Scan for the cell matching the given text and deliver its [x, y] coordinate at center. 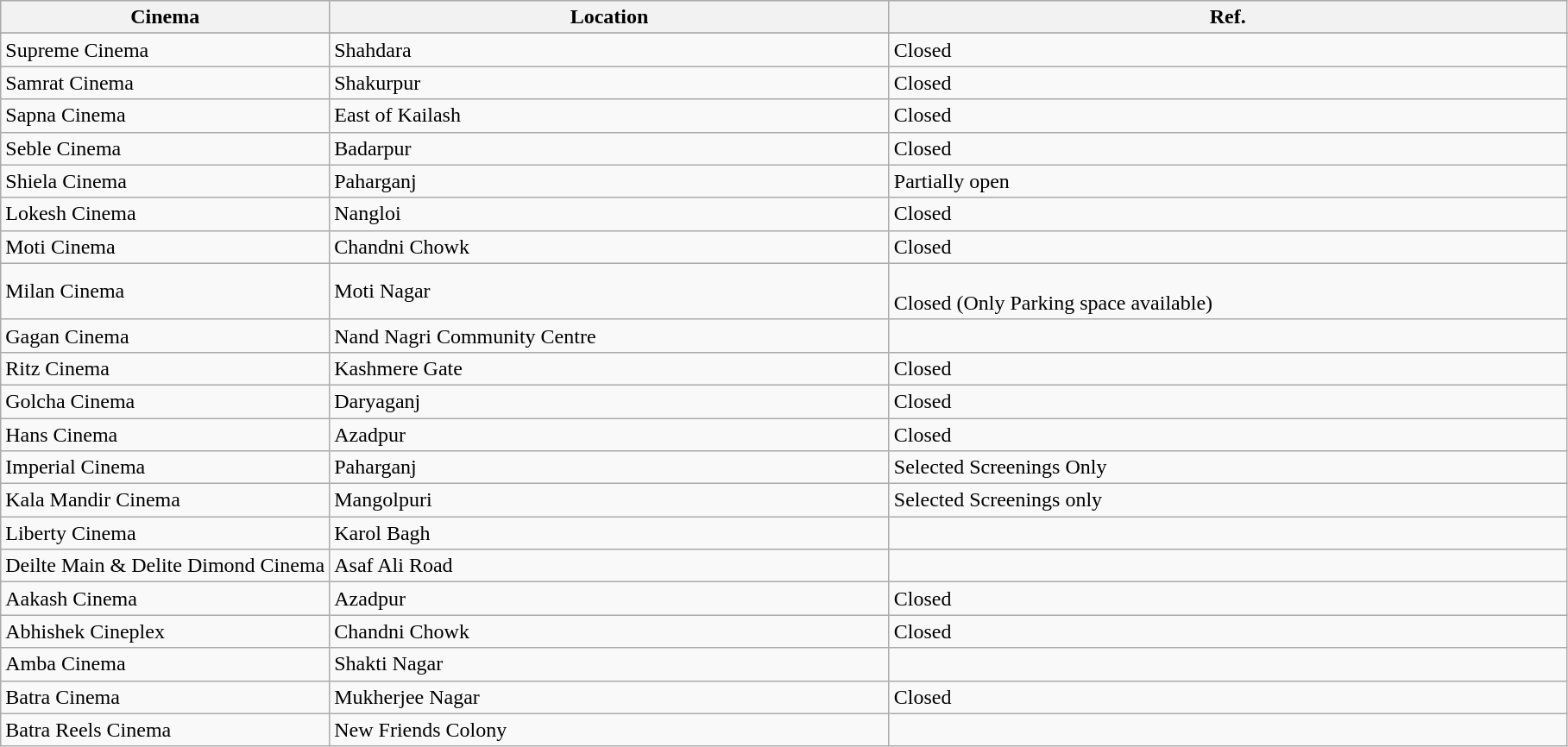
Supreme Cinema [166, 50]
Imperial Cinema [166, 468]
Closed (Only Parking space available) [1227, 292]
New Friends Colony [609, 730]
Deilte Main & Delite Dimond Cinema [166, 566]
Moti Cinema [166, 247]
Batra Cinema [166, 697]
Location [609, 17]
Shakti Nagar [609, 664]
Selected Screenings Only [1227, 468]
Batra Reels Cinema [166, 730]
Selected Screenings only [1227, 500]
Cinema [166, 17]
Lokesh Cinema [166, 214]
Mangolpuri [609, 500]
Shahdara [609, 50]
Karol Bagh [609, 533]
Mukherjee Nagar [609, 697]
Partially open [1227, 181]
Golcha Cinema [166, 401]
Daryaganj [609, 401]
Liberty Cinema [166, 533]
Sapna Cinema [166, 116]
Shiela Cinema [166, 181]
Amba Cinema [166, 664]
Ritz Cinema [166, 368]
Seble Cinema [166, 148]
East of Kailash [609, 116]
Shakurpur [609, 83]
Moti Nagar [609, 292]
Hans Cinema [166, 434]
Aakash Cinema [166, 599]
Milan Cinema [166, 292]
Kashmere Gate [609, 368]
Gagan Cinema [166, 336]
Nand Nagri Community Centre [609, 336]
Asaf Ali Road [609, 566]
Kala Mandir Cinema [166, 500]
Ref. [1227, 17]
Badarpur [609, 148]
Nangloi [609, 214]
Samrat Cinema [166, 83]
Abhishek Cineplex [166, 631]
